Identify which cell holds the provided text, then report its [x, y] central coordinate. 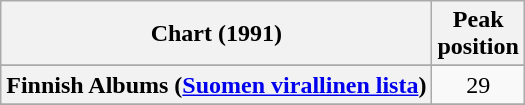
Finnish Albums (Suomen virallinen lista) [216, 85]
Chart (1991) [216, 34]
Peakposition [478, 34]
29 [478, 85]
